Output the (x, y) coordinate of the center of the cell containing the given text.  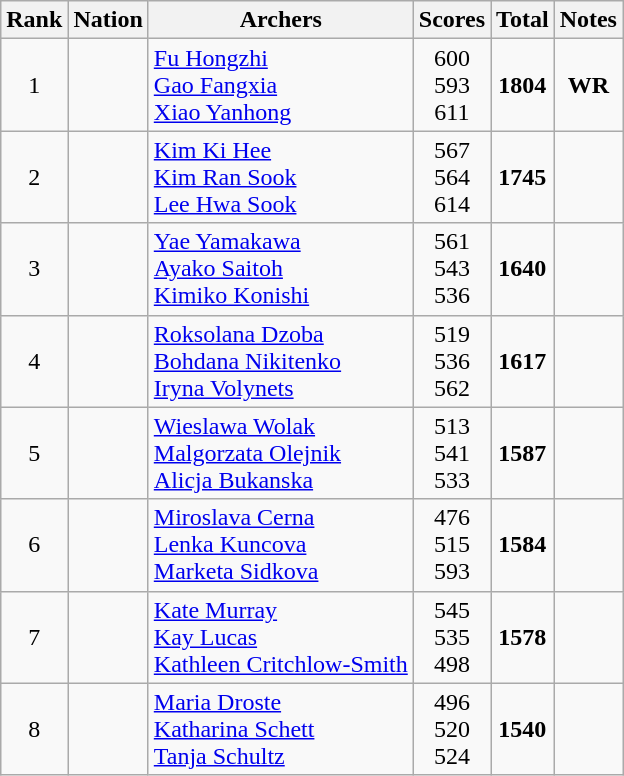
6 (34, 545)
Scores (452, 20)
Fu HongzhiGao FangxiaXiao Yanhong (280, 85)
2 (34, 177)
1804 (523, 85)
Maria DrosteKatharina SchettTanja Schultz (280, 729)
1 (34, 85)
3 (34, 269)
Notes (588, 20)
1617 (523, 361)
Archers (280, 20)
476515593 (452, 545)
1584 (523, 545)
Roksolana DzobaBohdana NikitenkoIryna Volynets (280, 361)
8 (34, 729)
545535498 (452, 637)
Yae YamakawaAyako SaitohKimiko Konishi (280, 269)
567564614 (452, 177)
4 (34, 361)
561543536 (452, 269)
1578 (523, 637)
Wieslawa WolakMalgorzata OlejnikAlicja Bukanska (280, 453)
Rank (34, 20)
WR (588, 85)
Nation (108, 20)
Kate MurrayKay LucasKathleen Critchlow-Smith (280, 637)
1640 (523, 269)
496520524 (452, 729)
1587 (523, 453)
600593611 (452, 85)
Miroslava CernaLenka KuncovaMarketa Sidkova (280, 545)
1540 (523, 729)
5 (34, 453)
7 (34, 637)
1745 (523, 177)
513541533 (452, 453)
Total (523, 20)
519536562 (452, 361)
Kim Ki HeeKim Ran SookLee Hwa Sook (280, 177)
